Find where the given text appears and provide that cell's center as (X, Y) coordinate. 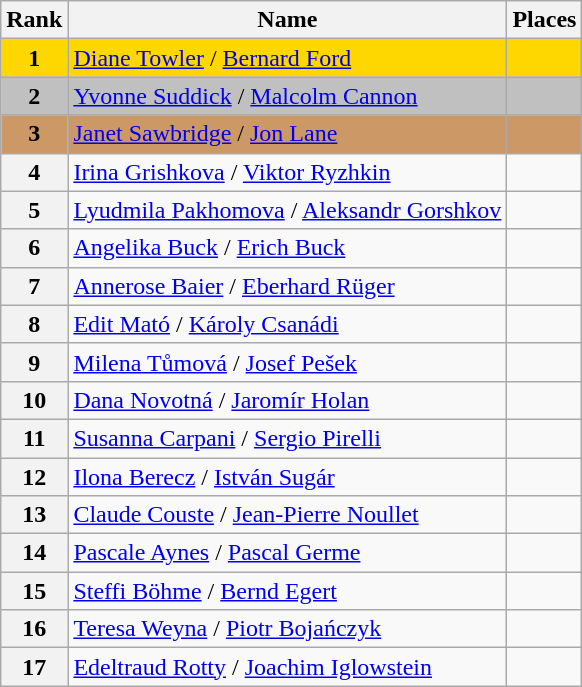
4 (34, 172)
3 (34, 134)
Places (544, 20)
5 (34, 210)
Milena Tůmová / Josef Pešek (288, 362)
Rank (34, 20)
14 (34, 553)
8 (34, 324)
Pascale Aynes / Pascal Germe (288, 553)
Annerose Baier / Eberhard Rüger (288, 286)
17 (34, 667)
Janet Sawbridge / Jon Lane (288, 134)
13 (34, 515)
12 (34, 477)
Teresa Weyna / Piotr Bojańczyk (288, 629)
Steffi Böhme / Bernd Egert (288, 591)
Angelika Buck / Erich Buck (288, 248)
6 (34, 248)
Claude Couste / Jean-Pierre Noullet (288, 515)
Name (288, 20)
7 (34, 286)
Diane Towler / Bernard Ford (288, 58)
Irina Grishkova / Viktor Ryzhkin (288, 172)
Ilona Berecz / István Sugár (288, 477)
Edeltraud Rotty / Joachim Iglowstein (288, 667)
11 (34, 438)
16 (34, 629)
Susanna Carpani / Sergio Pirelli (288, 438)
15 (34, 591)
Lyudmila Pakhomova / Aleksandr Gorshkov (288, 210)
1 (34, 58)
2 (34, 96)
Yvonne Suddick / Malcolm Cannon (288, 96)
Dana Novotná / Jaromír Holan (288, 400)
Edit Mató / Károly Csanádi (288, 324)
10 (34, 400)
9 (34, 362)
